Detect which cell encompasses the target text, then output its [X, Y] center coordinate. 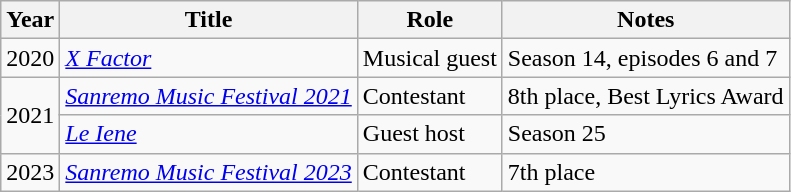
Year [30, 20]
Musical guest [430, 58]
8th place, Best Lyrics Award [646, 96]
Season 25 [646, 134]
2020 [30, 58]
2021 [30, 115]
Le Iene [208, 134]
2023 [30, 172]
7th place [646, 172]
Role [430, 20]
Notes [646, 20]
Guest host [430, 134]
Sanremo Music Festival 2023 [208, 172]
Sanremo Music Festival 2021 [208, 96]
Season 14, episodes 6 and 7 [646, 58]
Title [208, 20]
X Factor [208, 58]
